Find where the given text appears and provide that cell's center as (X, Y) coordinate. 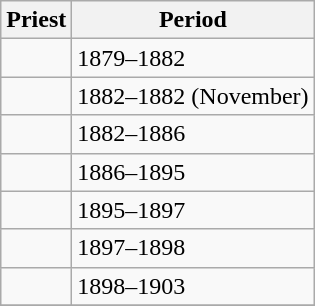
1879–1882 (193, 58)
1882–1886 (193, 134)
Priest (36, 20)
1882–1882 (November) (193, 96)
Period (193, 20)
1895–1897 (193, 210)
1897–1898 (193, 248)
1898–1903 (193, 286)
1886–1895 (193, 172)
